Determine the (x, y) coordinate at the center of the cell enclosing the given text.  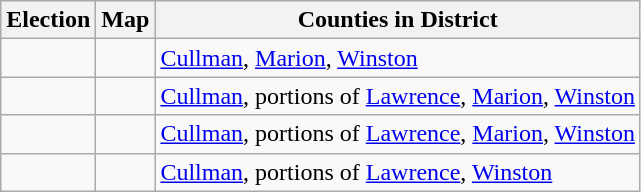
Election (48, 20)
Counties in District (398, 20)
Cullman, portions of Lawrence, Winston (398, 172)
Cullman, Marion, Winston (398, 58)
Map (126, 20)
